For the text-containing cell, return its midpoint in [X, Y] coordinate format. 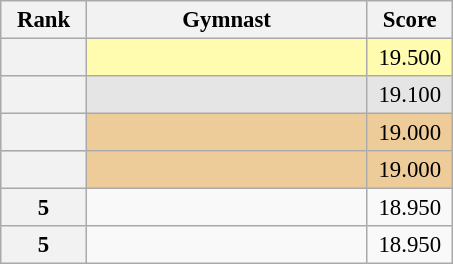
Score [410, 20]
19.500 [410, 58]
19.100 [410, 95]
Rank [44, 20]
Gymnast [226, 20]
